Find where the given text appears and provide that cell's center as (X, Y) coordinate. 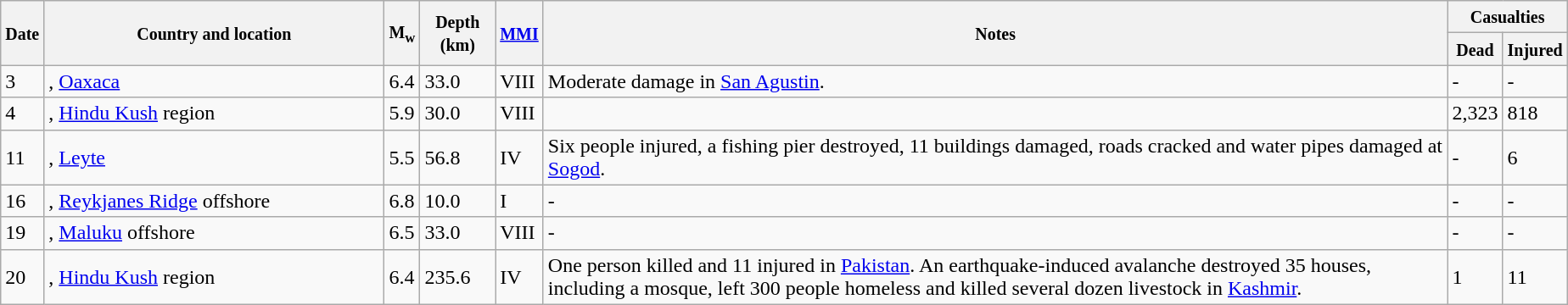
Six people injured, a fishing pier destroyed, 11 buildings damaged, roads cracked and water pipes damaged at Sogod. (995, 158)
16 (22, 201)
, Leyte (214, 158)
Injured (1535, 49)
Country and location (214, 33)
19 (22, 233)
20 (22, 276)
6 (1535, 158)
Casualties (1507, 17)
Dead (1475, 49)
Mw (402, 33)
235.6 (458, 276)
56.8 (458, 158)
2,323 (1475, 114)
I (519, 201)
30.0 (458, 114)
, Maluku offshore (214, 233)
10.0 (458, 201)
818 (1535, 114)
6.8 (402, 201)
MMI (519, 33)
Notes (995, 33)
4 (22, 114)
3 (22, 81)
6.5 (402, 233)
Moderate damage in San Agustin. (995, 81)
Depth (km) (458, 33)
5.5 (402, 158)
, Oaxaca (214, 81)
1 (1475, 276)
Date (22, 33)
, Reykjanes Ridge offshore (214, 201)
5.9 (402, 114)
